Identify which cell holds the provided text, then report its [x, y] central coordinate. 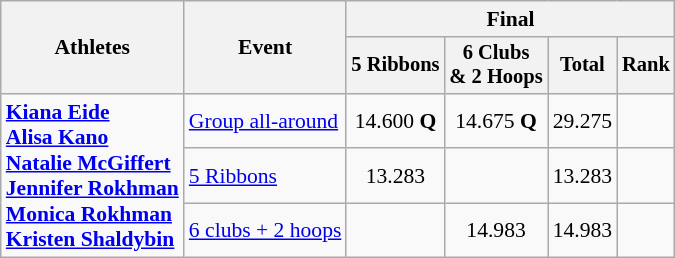
Event [266, 48]
14.675 Q [496, 121]
Rank [646, 66]
6 clubs + 2 hoops [266, 230]
Final [510, 19]
14.600 Q [395, 121]
Group all-around [266, 121]
Athletes [92, 48]
29.275 [582, 121]
Total [582, 66]
6 Clubs& 2 Hoops [496, 66]
Kiana EideAlisa KanoNatalie McGiffertJennifer RokhmanMonica RokhmanKristen Shaldybin [92, 176]
